Capture the cell that displays the provided text and extract its [x, y] central coordinate. 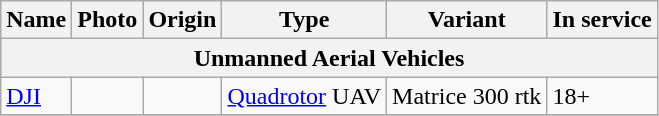
Unmanned Aerial Vehicles [330, 58]
Quadrotor UAV [304, 96]
DJI [36, 96]
In service [602, 20]
Type [304, 20]
18+ [602, 96]
Origin [182, 20]
Variant [467, 20]
Matrice 300 rtk [467, 96]
Name [36, 20]
Photo [108, 20]
